Locate the cell with the specified text and output its [x, y] center coordinate. 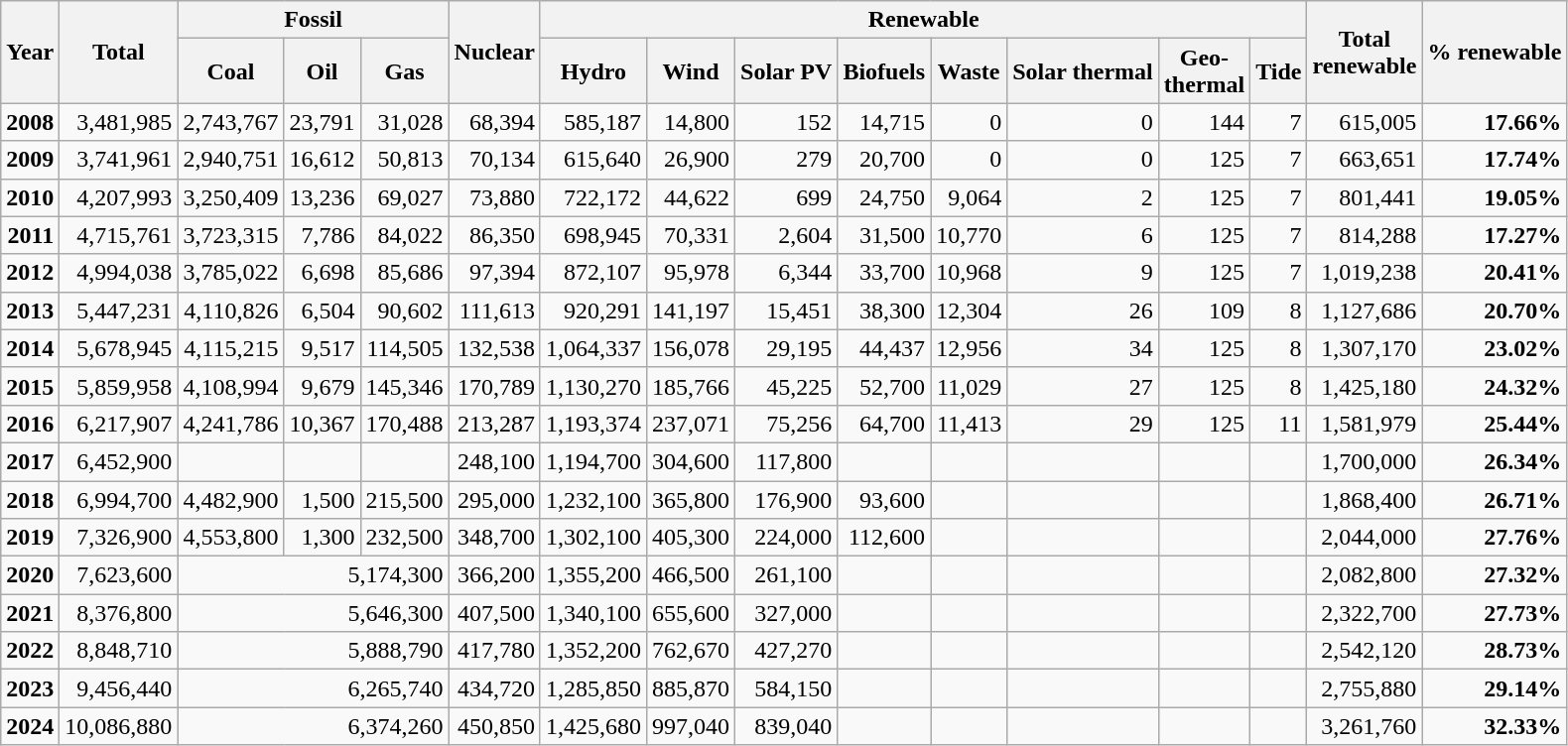
2010 [30, 197]
70,134 [494, 160]
2024 [30, 726]
Hydro [593, 71]
93,600 [884, 499]
407,500 [494, 613]
2009 [30, 160]
27.73% [1495, 613]
1,868,400 [1365, 499]
73,880 [494, 197]
6,504 [322, 311]
584,150 [786, 688]
Solar thermal [1084, 71]
6 [1084, 235]
109 [1204, 311]
1,019,238 [1365, 273]
Waste [969, 71]
1,232,100 [593, 499]
Renewable [923, 20]
5,174,300 [314, 575]
224,000 [786, 538]
44,622 [691, 197]
38,300 [884, 311]
450,850 [494, 726]
2,082,800 [1365, 575]
872,107 [593, 273]
Wind [691, 71]
% renewable [1495, 52]
9,679 [322, 386]
1,425,680 [593, 726]
24,750 [884, 197]
261,100 [786, 575]
801,441 [1365, 197]
2,604 [786, 235]
5,859,958 [119, 386]
2 [1084, 197]
33,700 [884, 273]
1,425,180 [1365, 386]
2021 [30, 613]
427,270 [786, 651]
17.66% [1495, 122]
86,350 [494, 235]
2020 [30, 575]
19.05% [1495, 197]
Solar PV [786, 71]
585,187 [593, 122]
26.34% [1495, 461]
5,888,790 [314, 651]
85,686 [405, 273]
232,500 [405, 538]
12,956 [969, 348]
12,304 [969, 311]
7,786 [322, 235]
3,785,022 [230, 273]
156,078 [691, 348]
114,505 [405, 348]
90,602 [405, 311]
2014 [30, 348]
2012 [30, 273]
176,900 [786, 499]
11,413 [969, 424]
4,994,038 [119, 273]
17.27% [1495, 235]
327,000 [786, 613]
84,022 [405, 235]
8,848,710 [119, 651]
615,640 [593, 160]
5,646,300 [314, 613]
3,261,760 [1365, 726]
52,700 [884, 386]
2015 [30, 386]
14,715 [884, 122]
Year [30, 52]
9,456,440 [119, 688]
26 [1084, 311]
215,500 [405, 499]
5,678,945 [119, 348]
9,064 [969, 197]
Gas [405, 71]
185,766 [691, 386]
1,581,979 [1365, 424]
814,288 [1365, 235]
152 [786, 122]
1,300 [322, 538]
2011 [30, 235]
7,623,600 [119, 575]
1,700,000 [1365, 461]
20,700 [884, 160]
26.71% [1495, 499]
4,241,786 [230, 424]
14,800 [691, 122]
44,437 [884, 348]
45,225 [786, 386]
663,651 [1365, 160]
365,800 [691, 499]
13,236 [322, 197]
2,542,120 [1365, 651]
6,265,740 [314, 688]
6,374,260 [314, 726]
762,670 [691, 651]
141,197 [691, 311]
366,200 [494, 575]
50,813 [405, 160]
11 [1278, 424]
117,800 [786, 461]
722,172 [593, 197]
6,698 [322, 273]
112,600 [884, 538]
885,870 [691, 688]
170,789 [494, 386]
69,027 [405, 197]
434,720 [494, 688]
64,700 [884, 424]
997,040 [691, 726]
20.70% [1495, 311]
Total renewable [1365, 52]
25.44% [1495, 424]
24.32% [1495, 386]
2013 [30, 311]
1,302,100 [593, 538]
1,285,850 [593, 688]
10,086,880 [119, 726]
17.74% [1495, 160]
97,394 [494, 273]
11,029 [969, 386]
1,194,700 [593, 461]
Tide [1278, 71]
Biofuels [884, 71]
68,394 [494, 122]
1,193,374 [593, 424]
144 [1204, 122]
2,940,751 [230, 160]
3,723,315 [230, 235]
29 [1084, 424]
2017 [30, 461]
27.76% [1495, 538]
10,968 [969, 273]
15,451 [786, 311]
32.33% [1495, 726]
75,256 [786, 424]
2,044,000 [1365, 538]
27.32% [1495, 575]
6,344 [786, 273]
2016 [30, 424]
2019 [30, 538]
6,217,907 [119, 424]
2,755,880 [1365, 688]
Geo-thermal [1204, 71]
31,028 [405, 122]
1,352,200 [593, 651]
23,791 [322, 122]
95,978 [691, 273]
698,945 [593, 235]
3,481,985 [119, 122]
170,488 [405, 424]
1,127,686 [1365, 311]
2,743,767 [230, 122]
213,287 [494, 424]
304,600 [691, 461]
10,367 [322, 424]
111,613 [494, 311]
417,780 [494, 651]
2018 [30, 499]
348,700 [494, 538]
3,250,409 [230, 197]
70,331 [691, 235]
Fossil [314, 20]
1,340,100 [593, 613]
27 [1084, 386]
2023 [30, 688]
2008 [30, 122]
5,447,231 [119, 311]
295,000 [494, 499]
16,612 [322, 160]
4,715,761 [119, 235]
7,326,900 [119, 538]
6,994,700 [119, 499]
34 [1084, 348]
145,346 [405, 386]
699 [786, 197]
31,500 [884, 235]
1,500 [322, 499]
279 [786, 160]
Total [119, 52]
10,770 [969, 235]
29.14% [1495, 688]
405,300 [691, 538]
4,207,993 [119, 197]
4,553,800 [230, 538]
4,482,900 [230, 499]
23.02% [1495, 348]
4,110,826 [230, 311]
248,100 [494, 461]
839,040 [786, 726]
Coal [230, 71]
4,115,215 [230, 348]
1,307,170 [1365, 348]
Oil [322, 71]
237,071 [691, 424]
132,538 [494, 348]
655,600 [691, 613]
1,064,337 [593, 348]
20.41% [1495, 273]
Nuclear [494, 52]
1,130,270 [593, 386]
8,376,800 [119, 613]
2022 [30, 651]
3,741,961 [119, 160]
28.73% [1495, 651]
2,322,700 [1365, 613]
615,005 [1365, 122]
9,517 [322, 348]
920,291 [593, 311]
4,108,994 [230, 386]
29,195 [786, 348]
26,900 [691, 160]
9 [1084, 273]
6,452,900 [119, 461]
1,355,200 [593, 575]
466,500 [691, 575]
